Return [x, y] of the center of cell containing provided text 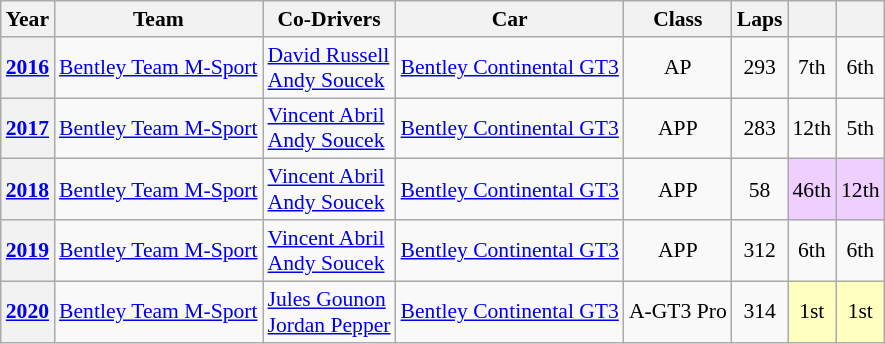
Car [510, 19]
2017 [28, 128]
312 [760, 250]
2018 [28, 190]
5th [860, 128]
2020 [28, 312]
7th [812, 68]
AP [678, 68]
314 [760, 312]
283 [760, 128]
Laps [760, 19]
2016 [28, 68]
Jules Gounon Jordan Pepper [330, 312]
Year [28, 19]
58 [760, 190]
Team [158, 19]
David Russell Andy Soucek [330, 68]
2019 [28, 250]
A-GT3 Pro [678, 312]
293 [760, 68]
Co-Drivers [330, 19]
Class [678, 19]
46th [812, 190]
